Extract the (x, y) coordinate from the center of the cell holding the provided text.  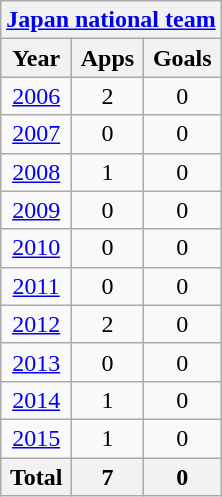
2006 (36, 96)
Year (36, 58)
2013 (36, 362)
2007 (36, 134)
Japan national team (111, 20)
Total (36, 477)
2008 (36, 172)
2015 (36, 438)
2012 (36, 324)
7 (108, 477)
Goals (182, 58)
2009 (36, 210)
2014 (36, 400)
Apps (108, 58)
2011 (36, 286)
2010 (36, 248)
